Capture the cell that displays the provided text and extract its [X, Y] central coordinate. 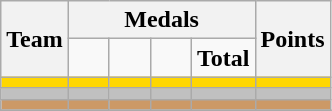
Total [223, 58]
Medals [162, 20]
Points [292, 39]
Team [35, 39]
